Locate the cell with the specified text and output its (x, y) center coordinate. 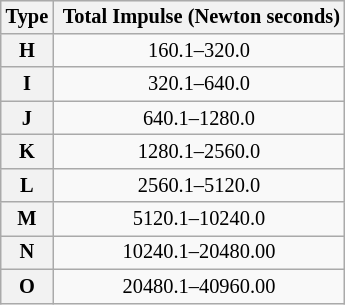
320.1–640.0 (199, 84)
H (27, 51)
Total Impulse (Newton seconds) (199, 17)
K (27, 152)
640.1–1280.0 (199, 118)
160.1–320.0 (199, 51)
J (27, 118)
L (27, 185)
I (27, 84)
M (27, 219)
N (27, 253)
O (27, 286)
1280.1–2560.0 (199, 152)
5120.1–10240.0 (199, 219)
2560.1–5120.0 (199, 185)
20480.1–40960.00 (199, 286)
10240.1–20480.00 (199, 253)
Type (27, 17)
